Return (X, Y) of the center of cell containing provided text 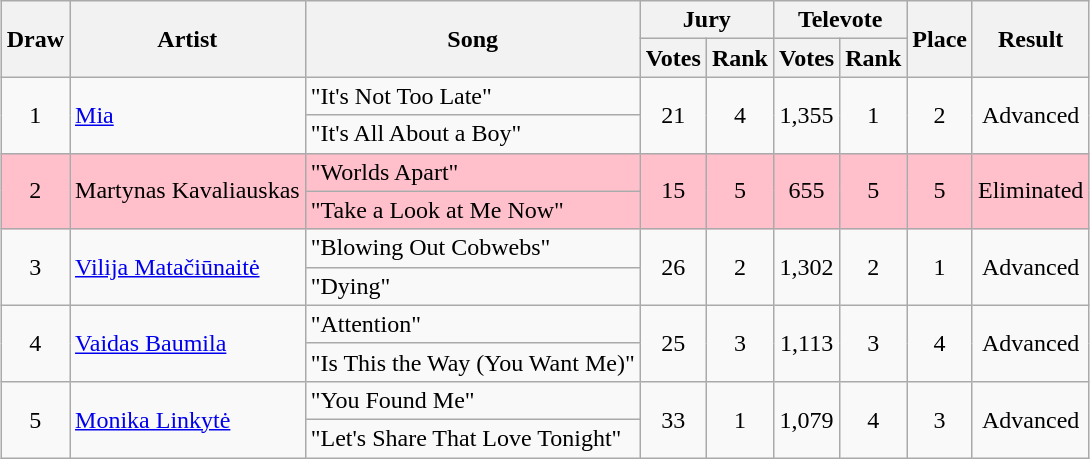
Monika Linkytė (188, 419)
Martynas Kavaliauskas (188, 191)
Televote (840, 20)
Mia (188, 115)
"Take a Look at Me Now" (472, 210)
Artist (188, 39)
655 (806, 191)
1,355 (806, 115)
1,079 (806, 419)
15 (673, 191)
Eliminated (1030, 191)
"Attention" (472, 324)
"Is This the Way (You Want Me)" (472, 362)
"Dying" (472, 286)
Vaidas Baumila (188, 343)
Vilija Matačiūnaitė (188, 267)
1,302 (806, 267)
21 (673, 115)
25 (673, 343)
"It's All About a Boy" (472, 134)
26 (673, 267)
1,113 (806, 343)
Draw (35, 39)
"Worlds Apart" (472, 172)
"Let's Share That Love Tonight" (472, 438)
Place (940, 39)
"Blowing Out Cobwebs" (472, 248)
Jury (706, 20)
Result (1030, 39)
"It's Not Too Late" (472, 96)
Song (472, 39)
"You Found Me" (472, 400)
33 (673, 419)
